Detect which cell encompasses the target text, then output its [x, y] center coordinate. 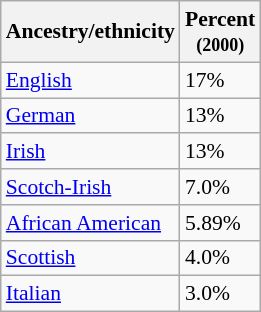
4.0% [220, 258]
Irish [90, 152]
Ancestry/ethnicity [90, 32]
Scottish [90, 258]
7.0% [220, 187]
Scotch-Irish [90, 187]
17% [220, 80]
3.0% [220, 294]
5.89% [220, 223]
Percent(2000) [220, 32]
Italian [90, 294]
German [90, 116]
African American [90, 223]
English [90, 80]
